Return the [x, y] coordinate for the center point of the cell that contains the specified text.  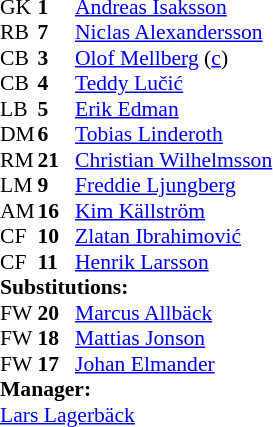
Olof Mellberg (c) [174, 58]
17 [57, 364]
21 [57, 160]
Substitutions: [136, 287]
Freddie Ljungberg [174, 185]
Tobias Linderoth [174, 135]
Kim Källström [174, 211]
7 [57, 33]
AM [19, 211]
Johan Elmander [174, 364]
RB [19, 33]
Manager: [136, 389]
Niclas Alexandersson [174, 33]
Zlatan Ibrahimović [174, 237]
4 [57, 83]
10 [57, 237]
5 [57, 109]
LM [19, 185]
20 [57, 313]
Marcus Allbäck [174, 313]
9 [57, 185]
Mattias Jonson [174, 339]
3 [57, 58]
RM [19, 160]
6 [57, 135]
DM [19, 135]
18 [57, 339]
11 [57, 262]
Erik Edman [174, 109]
Henrik Larsson [174, 262]
Teddy Lučić [174, 83]
Christian Wilhelmsson [174, 160]
16 [57, 211]
LB [19, 109]
